Pinpoint the cell where the given text exists, returning its (X, Y) midpoint coordinate. 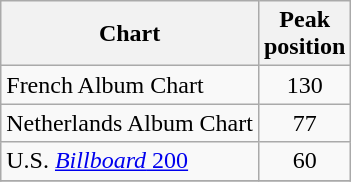
Netherlands Album Chart (130, 123)
U.S. Billboard 200 (130, 161)
60 (304, 161)
Peakposition (304, 34)
130 (304, 85)
77 (304, 123)
Chart (130, 34)
French Album Chart (130, 85)
